Identify which cell holds the provided text, then report its (X, Y) central coordinate. 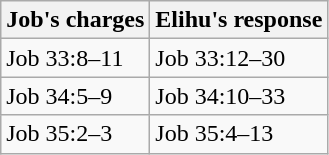
Job 34:5–9 (76, 96)
Elihu's response (239, 20)
Job 33:12–30 (239, 58)
Job 35:4–13 (239, 134)
Job 34:10–33 (239, 96)
Job's charges (76, 20)
Job 33:8–11 (76, 58)
Job 35:2–3 (76, 134)
